From the cell containing the given text, extract its center point as [X, Y] coordinate. 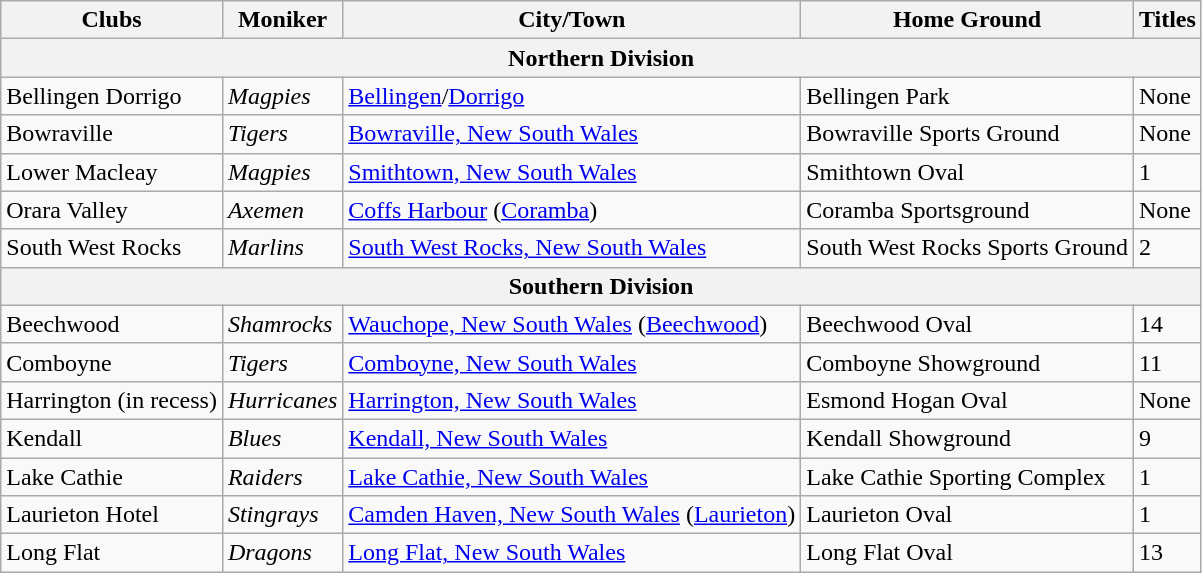
Southern Division [602, 286]
City/Town [572, 20]
South West Rocks, New South Wales [572, 248]
Marlins [282, 248]
Moniker [282, 20]
Lake Cathie, New South Wales [572, 477]
Titles [1167, 20]
Bowraville Sports Ground [968, 134]
Camden Haven, New South Wales (Laurieton) [572, 515]
Northern Division [602, 58]
Bellingen/Dorrigo [572, 96]
Beechwood Oval [968, 324]
South West Rocks Sports Ground [968, 248]
Home Ground [968, 20]
Comboyne, New South Wales [572, 362]
Hurricanes [282, 400]
14 [1167, 324]
Long Flat, New South Wales [572, 553]
9 [1167, 438]
Bellingen Dorrigo [112, 96]
Bowraville [112, 134]
13 [1167, 553]
2 [1167, 248]
South West Rocks [112, 248]
Blues [282, 438]
Raiders [282, 477]
Long Flat [112, 553]
Esmond Hogan Oval [968, 400]
Kendall, New South Wales [572, 438]
Bellingen Park [968, 96]
Comboyne Showground [968, 362]
Shamrocks [282, 324]
Stingrays [282, 515]
Lake Cathie [112, 477]
Dragons [282, 553]
Smithtown Oval [968, 172]
Orara Valley [112, 210]
Beechwood [112, 324]
Harrington, New South Wales [572, 400]
Axemen [282, 210]
Coffs Harbour (Coramba) [572, 210]
Smithtown, New South Wales [572, 172]
Lake Cathie Sporting Complex [968, 477]
Kendall [112, 438]
Bowraville, New South Wales [572, 134]
Laurieton Hotel [112, 515]
Clubs [112, 20]
Laurieton Oval [968, 515]
Wauchope, New South Wales (Beechwood) [572, 324]
Long Flat Oval [968, 553]
Kendall Showground [968, 438]
Harrington (in recess) [112, 400]
Comboyne [112, 362]
11 [1167, 362]
Lower Macleay [112, 172]
Coramba Sportsground [968, 210]
